Locate the cell with the specified text and output its (X, Y) center coordinate. 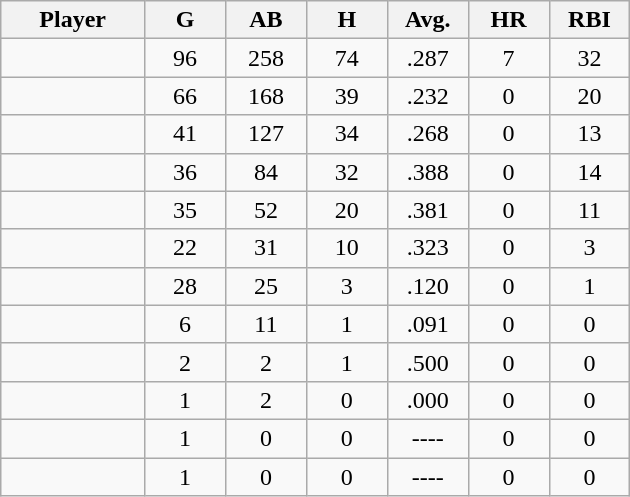
7 (508, 58)
.323 (428, 248)
.500 (428, 362)
35 (186, 210)
28 (186, 286)
.287 (428, 58)
HR (508, 20)
39 (346, 96)
6 (186, 324)
.268 (428, 134)
Avg. (428, 20)
41 (186, 134)
84 (266, 172)
127 (266, 134)
13 (590, 134)
25 (266, 286)
.232 (428, 96)
96 (186, 58)
36 (186, 172)
258 (266, 58)
.000 (428, 400)
34 (346, 134)
.091 (428, 324)
168 (266, 96)
Player (73, 20)
10 (346, 248)
74 (346, 58)
22 (186, 248)
.120 (428, 286)
RBI (590, 20)
52 (266, 210)
.388 (428, 172)
AB (266, 20)
.381 (428, 210)
H (346, 20)
66 (186, 96)
G (186, 20)
31 (266, 248)
14 (590, 172)
